Return the (X, Y) coordinate for the center point of the cell that contains the specified text.  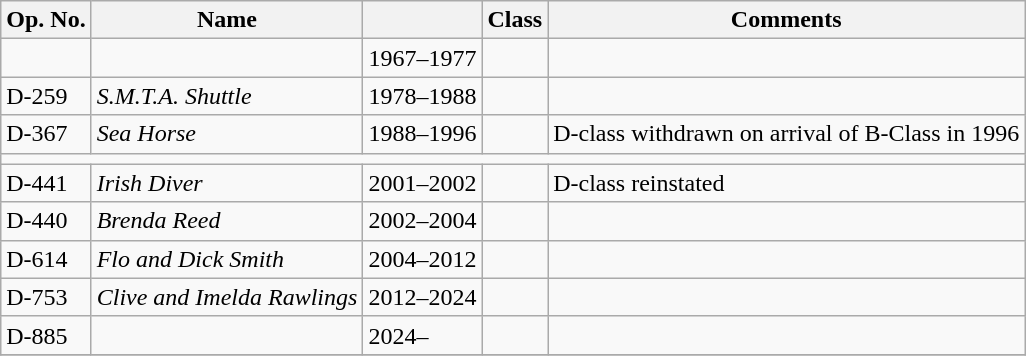
D-614 (46, 259)
Comments (786, 20)
Op. No. (46, 20)
Sea Horse (227, 134)
D-440 (46, 221)
D-class withdrawn on arrival of B-Class in 1996 (786, 134)
1967–1977 (422, 58)
Class (515, 20)
D-259 (46, 96)
D-367 (46, 134)
D-441 (46, 183)
S.M.T.A. Shuttle (227, 96)
2004–2012 (422, 259)
1978–1988 (422, 96)
1988–1996 (422, 134)
D-class reinstated (786, 183)
Name (227, 20)
2002–2004 (422, 221)
2024– (422, 335)
2012–2024 (422, 297)
2001–2002 (422, 183)
Flo and Dick Smith (227, 259)
Clive and Imelda Rawlings (227, 297)
Brenda Reed (227, 221)
Irish Diver (227, 183)
D-753 (46, 297)
D-885 (46, 335)
